Locate the cell with the specified text and output its [X, Y] center coordinate. 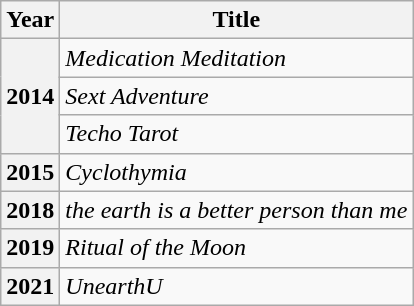
2019 [30, 248]
Sext Adventure [236, 96]
Title [236, 20]
Year [30, 20]
2015 [30, 172]
2018 [30, 210]
the earth is a better person than me [236, 210]
Ritual of the Moon [236, 248]
2021 [30, 286]
Cyclothymia [236, 172]
Medication Meditation [236, 58]
2014 [30, 96]
UnearthU [236, 286]
Techo Tarot [236, 134]
